Capture the cell that displays the provided text and extract its [X, Y] central coordinate. 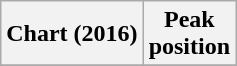
Chart (2016) [72, 34]
Peakposition [189, 34]
